Return (x, y) of the center of cell containing provided text 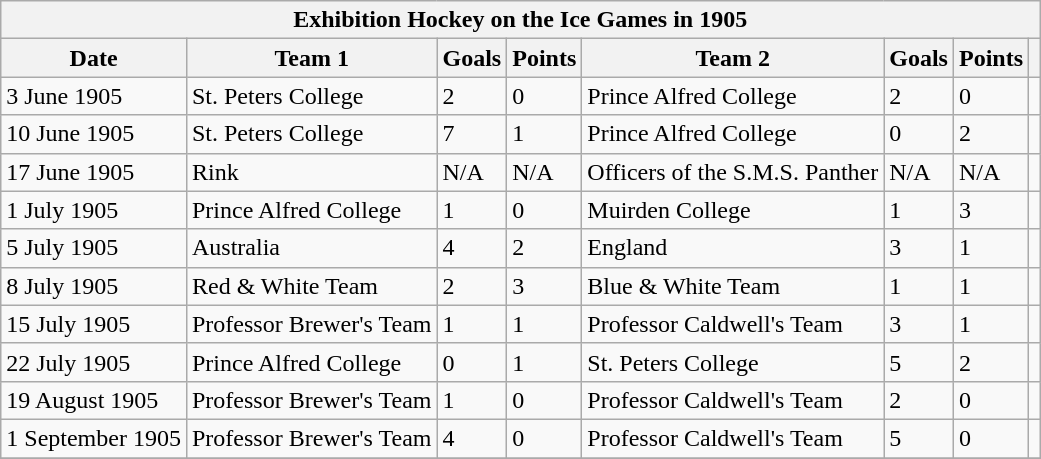
8 July 1905 (94, 286)
Blue & White Team (733, 286)
Exhibition Hockey on the Ice Games in 1905 (520, 20)
Rink (312, 172)
7 (472, 134)
Team 1 (312, 58)
Date (94, 58)
19 August 1905 (94, 400)
1 July 1905 (94, 210)
17 June 1905 (94, 172)
22 July 1905 (94, 362)
Officers of the S.M.S. Panther (733, 172)
10 June 1905 (94, 134)
15 July 1905 (94, 324)
1 September 1905 (94, 438)
Team 2 (733, 58)
Australia (312, 248)
Red & White Team (312, 286)
5 July 1905 (94, 248)
3 June 1905 (94, 96)
Muirden College (733, 210)
England (733, 248)
